Find where the given text appears and provide that cell's center as (X, Y) coordinate. 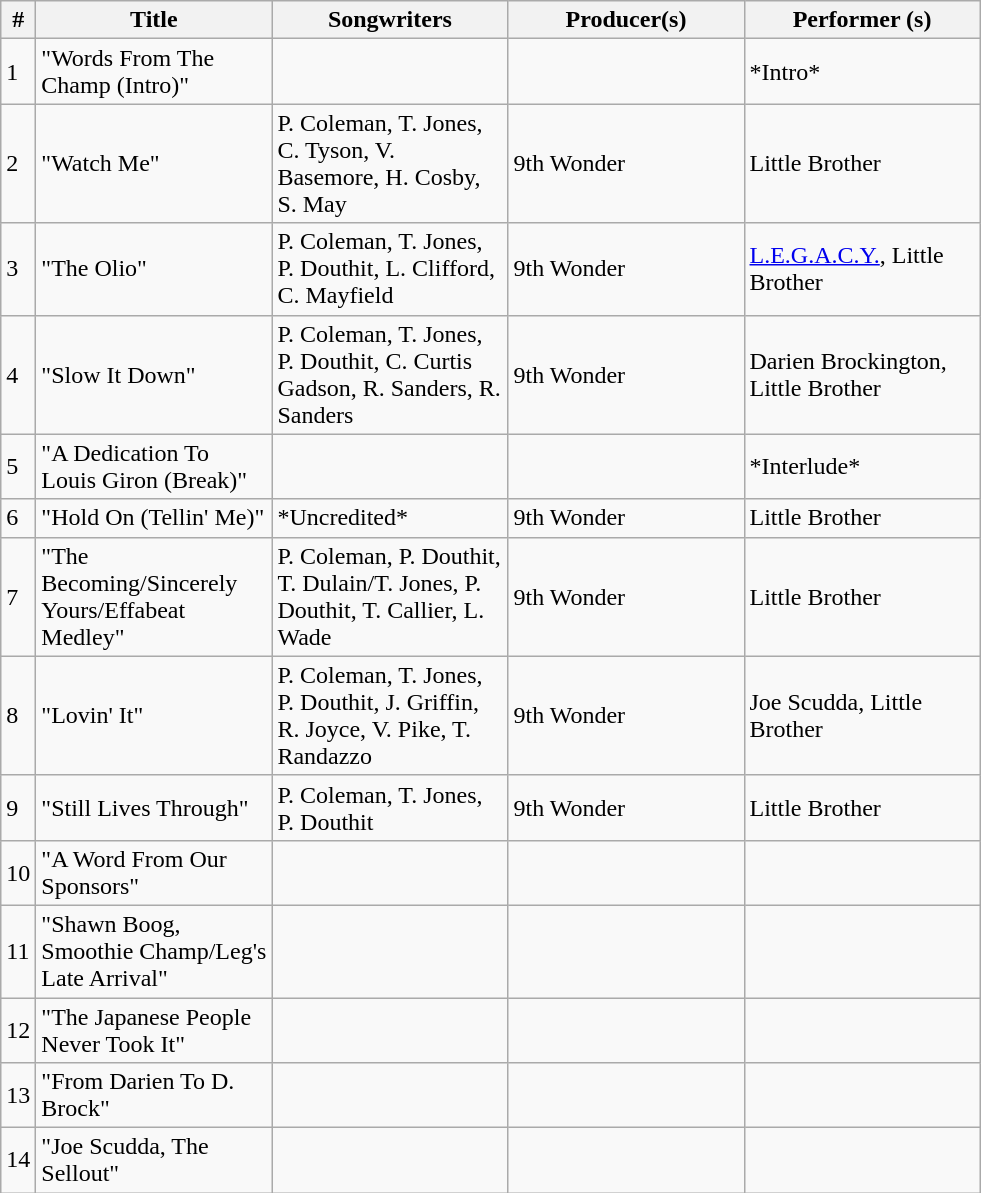
14 (18, 1160)
# (18, 20)
P. Coleman, T. Jones, P. Douthit (390, 808)
5 (18, 466)
3 (18, 269)
L.E.G.A.C.Y., Little Brother (862, 269)
Producer(s) (626, 20)
"Watch Me" (154, 164)
Songwriters (390, 20)
P. Coleman, T. Jones, P. Douthit, L. Clifford, C. Mayfield (390, 269)
"Lovin' It" (154, 716)
1 (18, 72)
12 (18, 1030)
6 (18, 518)
Title (154, 20)
"The Becoming/Sincerely Yours/Effabeat Medley" (154, 596)
P. Coleman, T. Jones, P. Douthit, J. Griffin, R. Joyce, V. Pike, T. Randazzo (390, 716)
"Slow It Down" (154, 374)
*Uncredited* (390, 518)
9 (18, 808)
"Shawn Boog, Smoothie Champ/Leg's Late Arrival" (154, 951)
13 (18, 1096)
11 (18, 951)
8 (18, 716)
"Joe Scudda, The Sellout" (154, 1160)
Performer (s) (862, 20)
7 (18, 596)
"Still Lives Through" (154, 808)
"From Darien To D. Brock" (154, 1096)
P. Coleman, T. Jones, C. Tyson, V. Basemore, H. Cosby, S. May (390, 164)
*Interlude* (862, 466)
"The Olio" (154, 269)
"Words From The Champ (Intro)" (154, 72)
P. Coleman, T. Jones, P. Douthit, C. Curtis Gadson, R. Sanders, R. Sanders (390, 374)
4 (18, 374)
Joe Scudda, Little Brother (862, 716)
2 (18, 164)
"The Japanese People Never Took It" (154, 1030)
Darien Brockington, Little Brother (862, 374)
"A Dedication To Louis Giron (Break)" (154, 466)
10 (18, 872)
"Hold On (Tellin' Me)" (154, 518)
P. Coleman, P. Douthit, T. Dulain/T. Jones, P. Douthit, T. Callier, L. Wade (390, 596)
*Intro* (862, 72)
"A Word From Our Sponsors" (154, 872)
